Provide the [X, Y] coordinate of the cell's center where the given text is located.  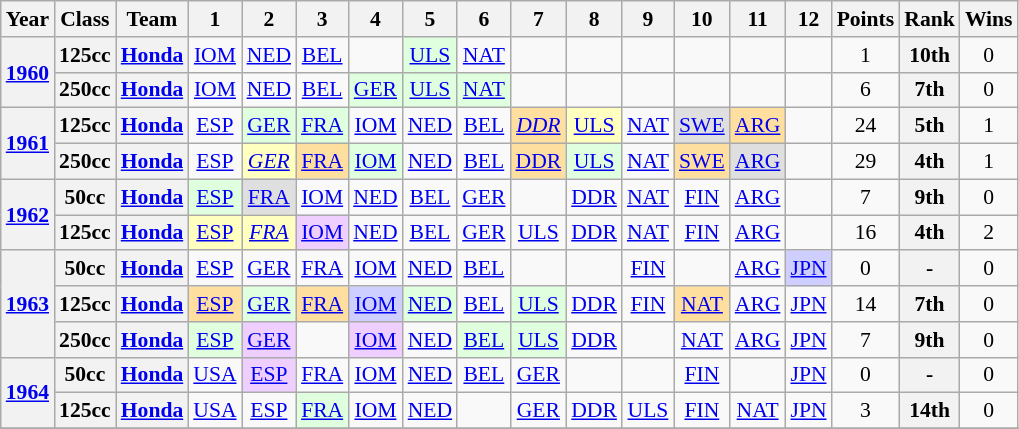
1961 [28, 144]
24 [866, 126]
1963 [28, 304]
Team [152, 19]
8 [594, 19]
16 [866, 233]
14 [866, 304]
9 [648, 19]
11 [758, 19]
5th [930, 126]
14th [930, 411]
12 [808, 19]
Class [85, 19]
5 [430, 19]
Year [28, 19]
29 [866, 162]
Points [866, 19]
Rank [930, 19]
10th [930, 55]
10 [702, 19]
4 [375, 19]
1964 [28, 392]
1962 [28, 214]
Wins [989, 19]
1960 [28, 72]
